Provide the [X, Y] coordinate of the cell's center where the given text is located.  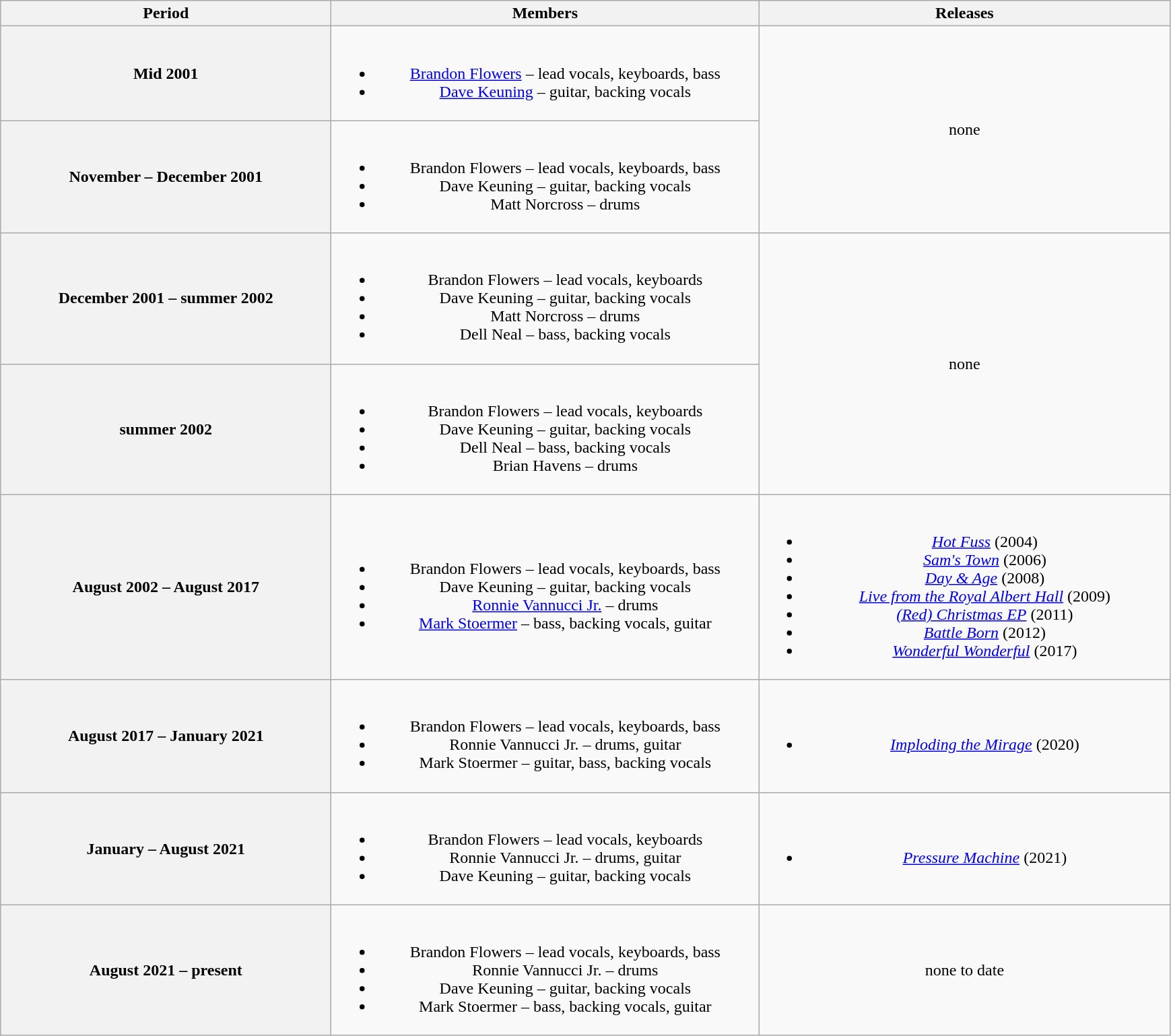
November – December 2001 [166, 176]
Brandon Flowers – lead vocals, keyboardsRonnie Vannucci Jr. – drums, guitarDave Keuning – guitar, backing vocals [545, 849]
Period [166, 13]
Brandon Flowers – lead vocals, keyboardsDave Keuning – guitar, backing vocalsDell Neal – bass, backing vocalsBrian Havens – drums [545, 429]
Brandon Flowers – lead vocals, keyboards, bassDave Keuning – guitar, backing vocals [545, 73]
January – August 2021 [166, 849]
Mid 2001 [166, 73]
August 2002 – August 2017 [166, 587]
Brandon Flowers – lead vocals, keyboards, bassDave Keuning – guitar, backing vocalsMatt Norcross – drums [545, 176]
Members [545, 13]
none to date [964, 970]
Brandon Flowers – lead vocals, keyboards, bassRonnie Vannucci Jr. – drums, guitarMark Stoermer – guitar, bass, backing vocals [545, 736]
Imploding the Mirage (2020) [964, 736]
December 2001 – summer 2002 [166, 298]
summer 2002 [166, 429]
August 2017 – January 2021 [166, 736]
Pressure Machine (2021) [964, 849]
August 2021 – present [166, 970]
Releases [964, 13]
Brandon Flowers – lead vocals, keyboardsDave Keuning – guitar, backing vocalsMatt Norcross – drumsDell Neal – bass, backing vocals [545, 298]
